Return (X, Y) of the center of cell containing provided text 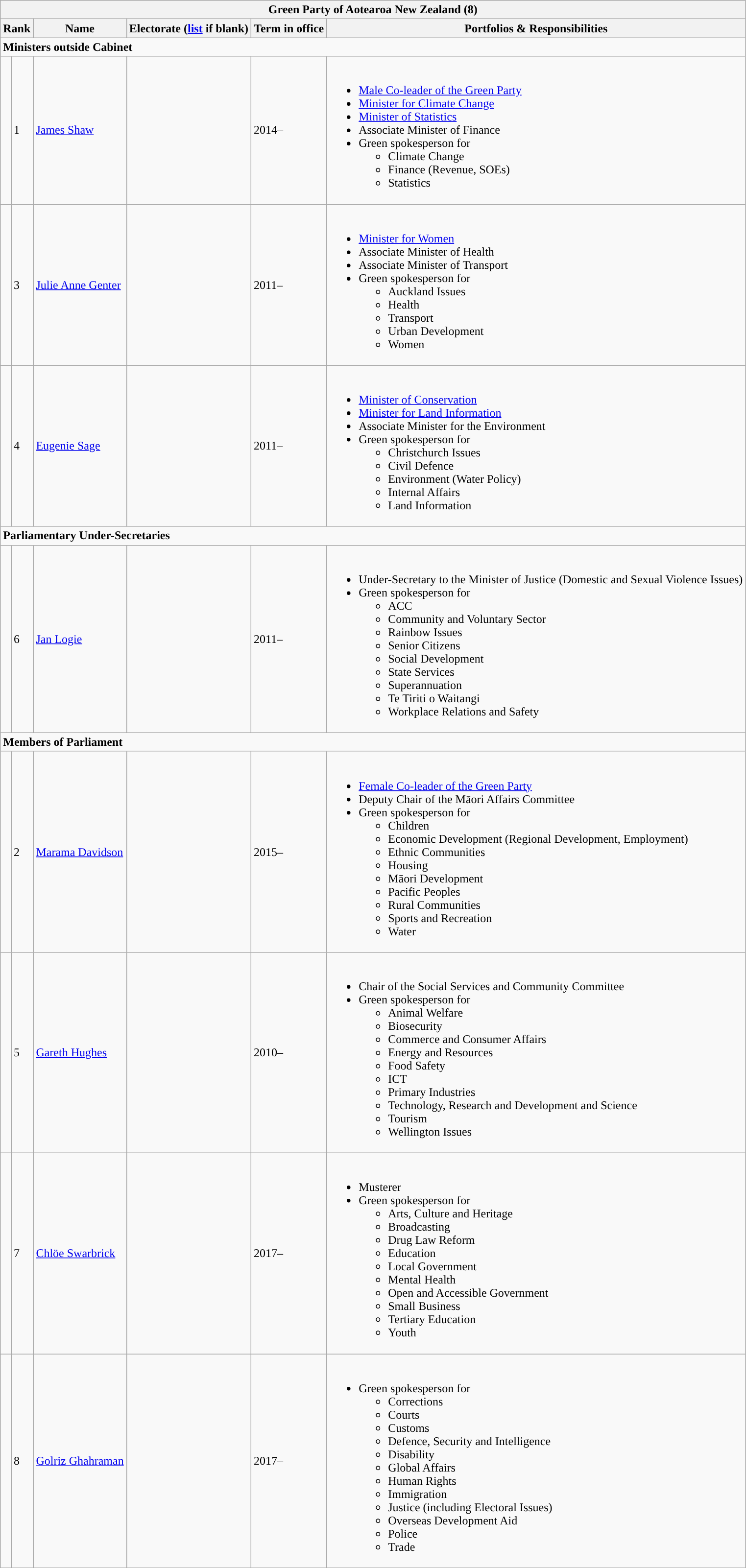
2015– (289, 852)
6 (22, 639)
Members of Parliament (373, 742)
1 (22, 130)
Gareth Hughes (80, 1052)
Golriz Ghahraman (80, 1460)
Chlöe Swarbrick (80, 1253)
Term in office (289, 28)
4 (22, 446)
2010– (289, 1052)
3 (22, 285)
Parliamentary Under-Secretaries (373, 536)
Name (80, 28)
Eugenie Sage (80, 446)
Julie Anne Genter (80, 285)
Rank (17, 28)
Ministers outside Cabinet (373, 47)
8 (22, 1460)
Portfolios & Responsibilities (536, 28)
Jan Logie (80, 639)
Marama Davidson (80, 852)
5 (22, 1052)
James Shaw (80, 130)
2 (22, 852)
2014– (289, 130)
Green Party of Aotearoa New Zealand (8) (373, 10)
7 (22, 1253)
Electorate (list if blank) (189, 28)
